Output the (x, y) coordinate of the center of the cell containing the given text.  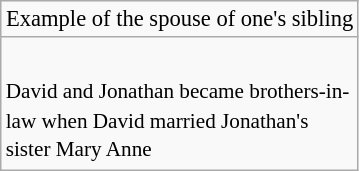
Example of the spouse of one's sibling (180, 19)
David and Jonathan became brothers-in-law when David married Jonathan's sister Mary Anne (180, 121)
